Search for the cell housing the specified text and yield its (X, Y) center coordinate. 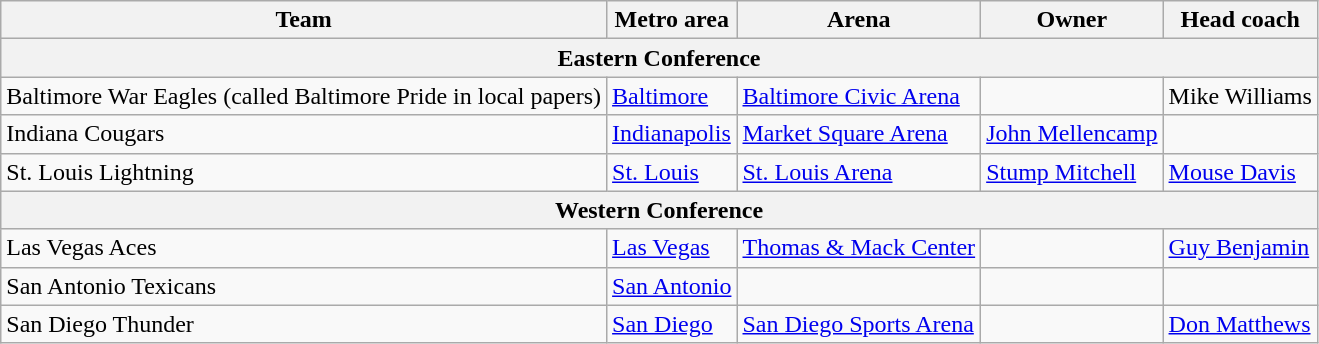
St. Louis Lightning (304, 172)
San Diego Sports Arena (859, 324)
Western Conference (660, 210)
San Antonio (672, 286)
Owner (1072, 20)
Mouse Davis (1240, 172)
Stump Mitchell (1072, 172)
Las Vegas (672, 248)
Indiana Cougars (304, 134)
Don Matthews (1240, 324)
San Diego Thunder (304, 324)
Las Vegas Aces (304, 248)
Eastern Conference (660, 58)
San Antonio Texicans (304, 286)
Baltimore (672, 96)
John Mellencamp (1072, 134)
Team (304, 20)
Mike Williams (1240, 96)
Arena (859, 20)
St. Louis Arena (859, 172)
St. Louis (672, 172)
San Diego (672, 324)
Guy Benjamin (1240, 248)
Baltimore Civic Arena (859, 96)
Head coach (1240, 20)
Market Square Arena (859, 134)
Thomas & Mack Center (859, 248)
Indianapolis (672, 134)
Metro area (672, 20)
Baltimore War Eagles (called Baltimore Pride in local papers) (304, 96)
